Extract the [X, Y] coordinate from the center of the cell holding the provided text.  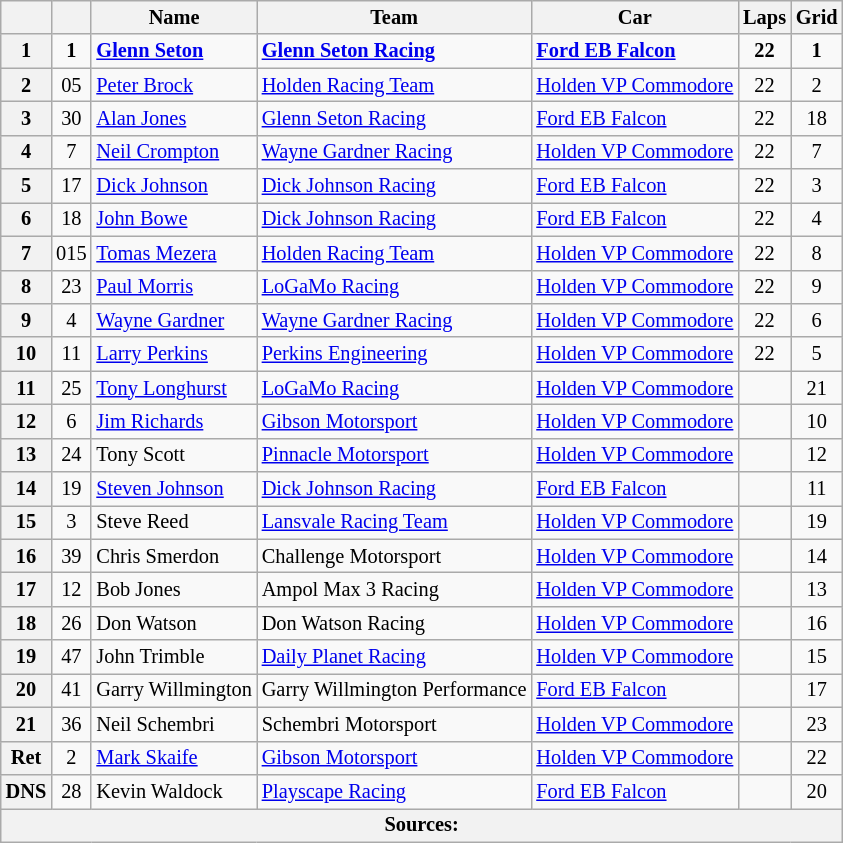
25 [71, 388]
DNS [26, 791]
Wayne Gardner [174, 320]
Sources: [422, 825]
Kevin Waldock [174, 791]
Ampol Max 3 Racing [394, 589]
Neil Schembri [174, 724]
24 [71, 455]
Peter Brock [174, 85]
Garry Willmington Performance [394, 690]
Pinnacle Motorsport [394, 455]
05 [71, 85]
Don Watson [174, 623]
Laps [764, 17]
Tomas Mezera [174, 253]
41 [71, 690]
26 [71, 623]
Jim Richards [174, 421]
Neil Crompton [174, 152]
Don Watson Racing [394, 623]
Bob Jones [174, 589]
Name [174, 17]
Playscape Racing [394, 791]
Paul Morris [174, 287]
28 [71, 791]
Steven Johnson [174, 489]
Team [394, 17]
Lansvale Racing Team [394, 522]
Grid [817, 17]
Car [634, 17]
39 [71, 556]
Daily Planet Racing [394, 657]
36 [71, 724]
30 [71, 118]
John Bowe [174, 219]
Mark Skaife [174, 758]
Ret [26, 758]
015 [71, 253]
Tony Scott [174, 455]
Steve Reed [174, 522]
Tony Longhurst [174, 388]
Garry Willmington [174, 690]
Perkins Engineering [394, 354]
Glenn Seton [174, 51]
John Trimble [174, 657]
Chris Smerdon [174, 556]
Schembri Motorsport [394, 724]
Alan Jones [174, 118]
Larry Perkins [174, 354]
Challenge Motorsport [394, 556]
47 [71, 657]
Dick Johnson [174, 186]
